Capture the cell that displays the provided text and extract its [x, y] central coordinate. 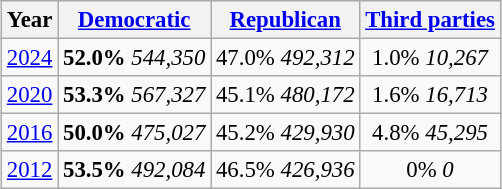
4.8% 45,295 [430, 133]
Republican [286, 20]
Year [30, 20]
2012 [30, 170]
52.0% 544,350 [134, 58]
Third parties [430, 20]
2020 [30, 95]
Democratic [134, 20]
53.3% 567,327 [134, 95]
47.0% 492,312 [286, 58]
45.2% 429,930 [286, 133]
2016 [30, 133]
50.0% 475,027 [134, 133]
46.5% 426,936 [286, 170]
1.0% 10,267 [430, 58]
1.6% 16,713 [430, 95]
45.1% 480,172 [286, 95]
2024 [30, 58]
0% 0 [430, 170]
53.5% 492,084 [134, 170]
